Return the [x, y] coordinate for the center point of the cell that contains the specified text.  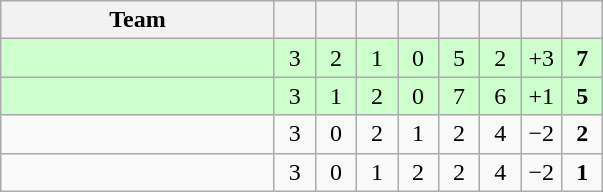
+1 [542, 96]
6 [500, 96]
+3 [542, 58]
Team [138, 20]
